Provide the (x, y) coordinate of the cell's center where the given text is located.  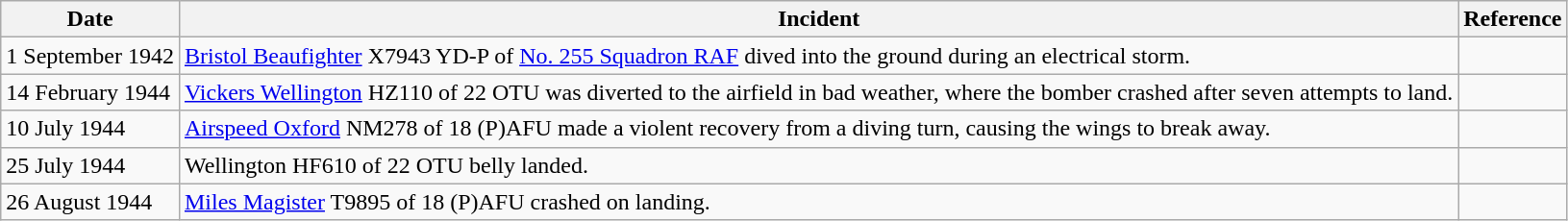
Wellington HF610 of 22 OTU belly landed. (818, 165)
Bristol Beaufighter X7943 YD-P of No. 255 Squadron RAF dived into the ground during an electrical storm. (818, 56)
Miles Magister T9895 of 18 (P)AFU crashed on landing. (818, 202)
14 February 1944 (90, 92)
25 July 1944 (90, 165)
Date (90, 19)
1 September 1942 (90, 56)
Reference (1513, 19)
10 July 1944 (90, 129)
Airspeed Oxford NM278 of 18 (P)AFU made a violent recovery from a diving turn, causing the wings to break away. (818, 129)
26 August 1944 (90, 202)
Incident (818, 19)
Vickers Wellington HZ110 of 22 OTU was diverted to the airfield in bad weather, where the bomber crashed after seven attempts to land. (818, 92)
